Detect which cell encompasses the target text, then output its (X, Y) center coordinate. 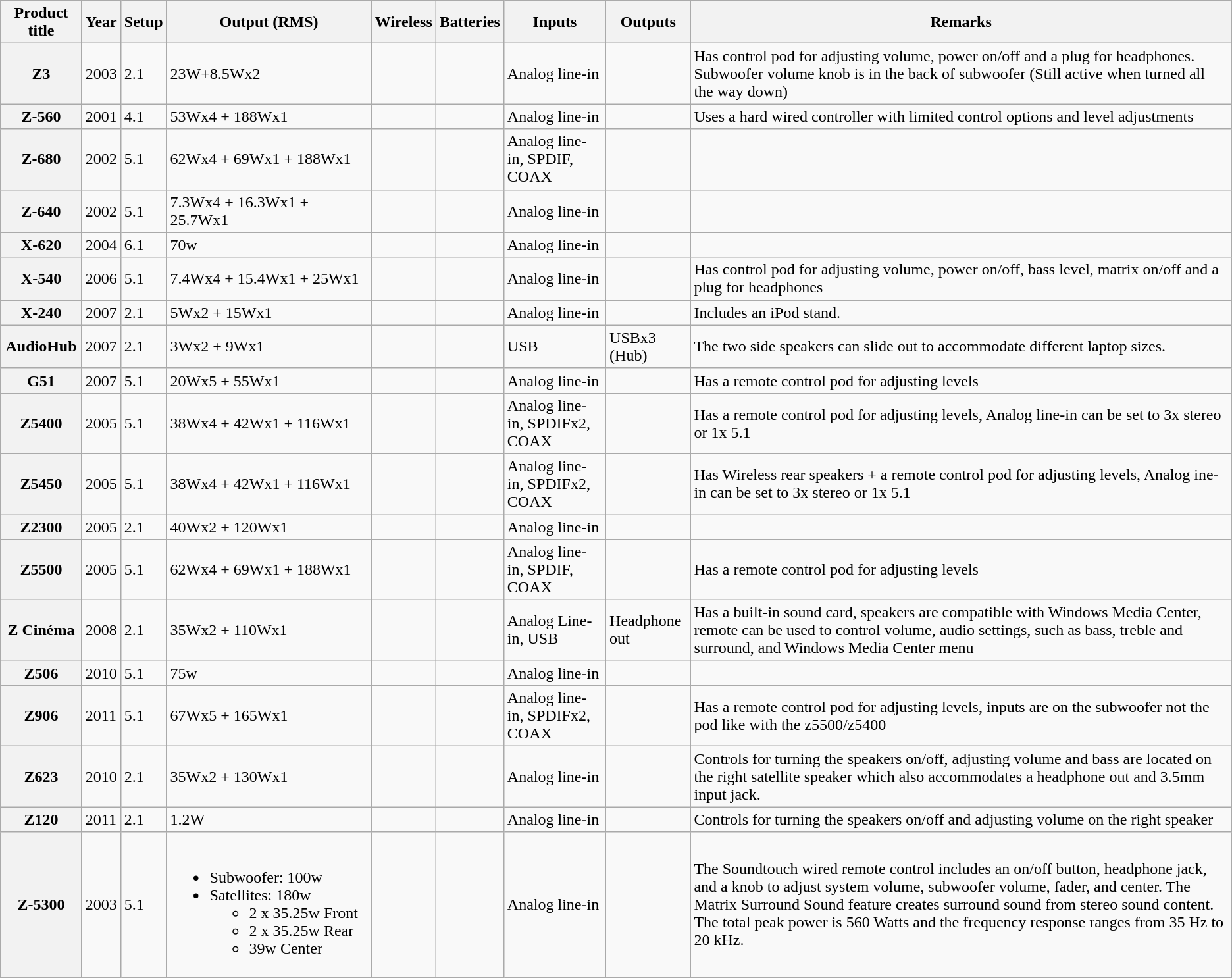
Z-560 (41, 116)
Z-680 (41, 159)
4.1 (143, 116)
2008 (101, 631)
Outputs (648, 22)
23W+8.5Wx2 (269, 74)
Has control pod for adjusting volume, power on/off, bass level, matrix on/off and a plug for headphones (961, 279)
5Wx2 + 15Wx1 (269, 313)
Uses a hard wired controller with limited control options and level adjustments (961, 116)
Headphone out (648, 631)
Z906 (41, 716)
X-540 (41, 279)
X-620 (41, 245)
3Wx2 + 9Wx1 (269, 346)
Controls for turning the speakers on/off and adjusting volume on the right speaker (961, 819)
Includes an iPod stand. (961, 313)
70w (269, 245)
Has a remote control pod for adjusting levels, Analog line-in can be set to 3x stereo or 1x 5.1 (961, 423)
7.4Wx4 + 15.4Wx1 + 25Wx1 (269, 279)
35Wx2 + 110Wx1 (269, 631)
53Wx4 + 188Wx1 (269, 116)
Setup (143, 22)
USB (554, 346)
Z506 (41, 673)
AudioHub (41, 346)
Product title (41, 22)
The two side speakers can slide out to accommodate different laptop sizes. (961, 346)
6.1 (143, 245)
Year (101, 22)
Z2300 (41, 527)
67Wx5 + 165Wx1 (269, 716)
2004 (101, 245)
Z-5300 (41, 904)
Inputs (554, 22)
Analog Line-in, USB (554, 631)
40Wx2 + 120Wx1 (269, 527)
2006 (101, 279)
USBx3 (Hub) (648, 346)
Z5450 (41, 484)
2001 (101, 116)
7.3Wx4 + 16.3Wx1 + 25.7Wx1 (269, 211)
Output (RMS) (269, 22)
Z120 (41, 819)
Z3 (41, 74)
Z5400 (41, 423)
75w (269, 673)
X-240 (41, 313)
Subwoofer: 100wSatellites: 180w2 x 35.25w Front2 x 35.25w Rear39w Center (269, 904)
Z5500 (41, 570)
Has a remote control pod for adjusting levels, inputs are on the subwoofer not the pod like with the z5500/z5400 (961, 716)
Z Cinéma (41, 631)
Batteries (470, 22)
1.2W (269, 819)
G51 (41, 380)
Remarks (961, 22)
Has Wireless rear speakers + a remote control pod for adjusting levels, Analog ine-in can be set to 3x stereo or 1x 5.1 (961, 484)
Z623 (41, 777)
Z-640 (41, 211)
Wireless (403, 22)
20Wx5 + 55Wx1 (269, 380)
35Wx2 + 130Wx1 (269, 777)
